For the text-containing cell, return its midpoint in (x, y) coordinate format. 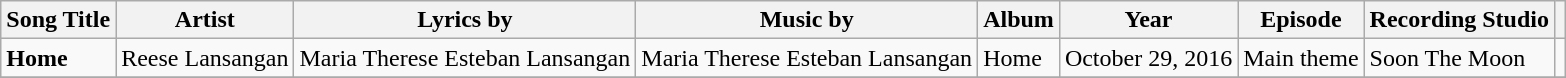
Year (1148, 20)
Soon The Moon (1459, 58)
Recording Studio (1459, 20)
Episode (1301, 20)
Song Title (58, 20)
Main theme (1301, 58)
Lyrics by (465, 20)
Reese Lansangan (205, 58)
Artist (205, 20)
October 29, 2016 (1148, 58)
Album (1019, 20)
Music by (807, 20)
